Find where the given text appears and provide that cell's center as [x, y] coordinate. 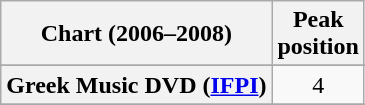
Greek Music DVD (IFPI) [136, 85]
Peakposition [318, 34]
4 [318, 85]
Chart (2006–2008) [136, 34]
